Pinpoint the cell where the given text exists, returning its (x, y) midpoint coordinate. 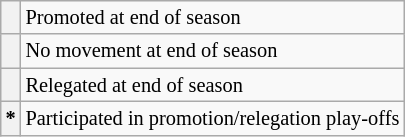
Participated in promotion/relegation play-offs (213, 118)
Relegated at end of season (213, 85)
* (11, 118)
No movement at end of season (213, 51)
Promoted at end of season (213, 17)
